For the text-containing cell, return its midpoint in (x, y) coordinate format. 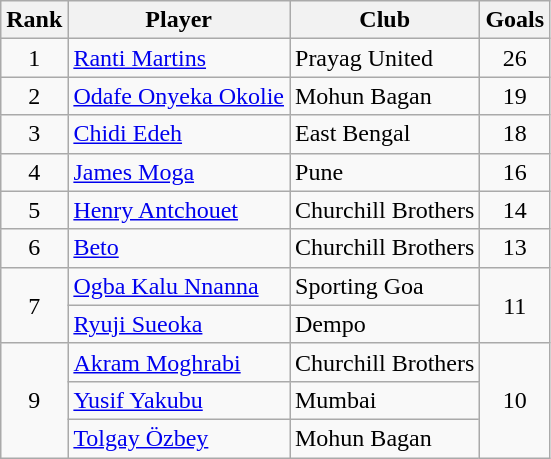
1 (34, 58)
Henry Antchouet (179, 210)
Player (179, 20)
Tolgay Özbey (179, 438)
Ranti Martins (179, 58)
Chidi Edeh (179, 134)
James Moga (179, 172)
Beto (179, 248)
4 (34, 172)
Odafe Onyeka Okolie (179, 96)
19 (515, 96)
Goals (515, 20)
Club (385, 20)
6 (34, 248)
Akram Moghrabi (179, 362)
Sporting Goa (385, 286)
7 (34, 305)
5 (34, 210)
16 (515, 172)
2 (34, 96)
Rank (34, 20)
18 (515, 134)
10 (515, 400)
Prayag United (385, 58)
9 (34, 400)
Mumbai (385, 400)
13 (515, 248)
East Bengal (385, 134)
Ryuji Sueoka (179, 324)
11 (515, 305)
Ogba Kalu Nnanna (179, 286)
Pune (385, 172)
Dempo (385, 324)
3 (34, 134)
14 (515, 210)
26 (515, 58)
Yusif Yakubu (179, 400)
